Locate the cell with the specified text and output its (X, Y) center coordinate. 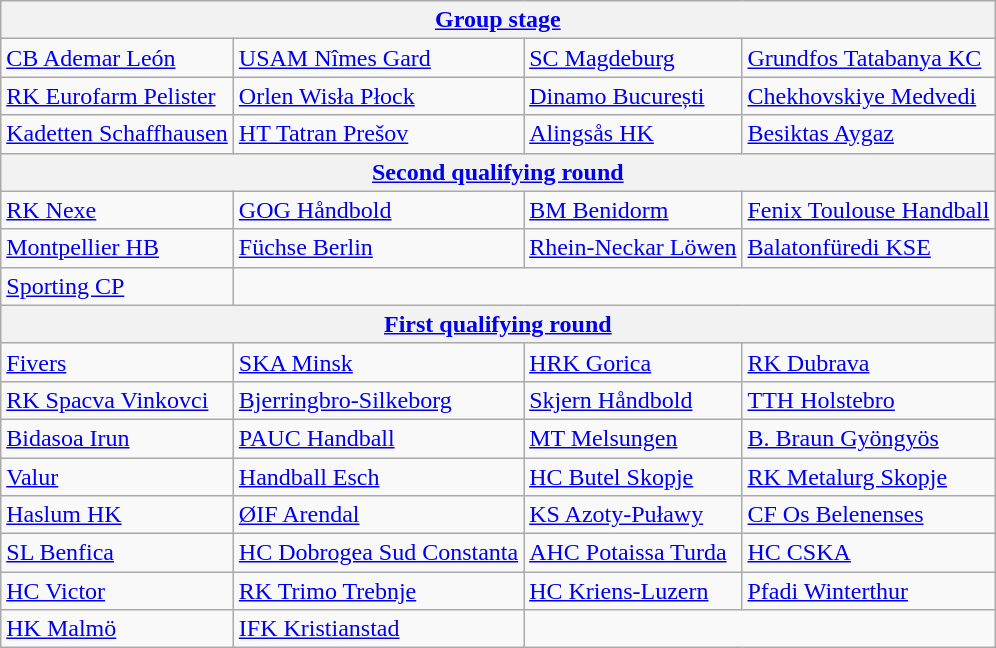
RK Metalurg Skopje (868, 477)
Fivers (118, 362)
Balatonfüredi KSE (868, 248)
Pfadi Winterthur (868, 591)
Füchse Berlin (378, 248)
Group stage (498, 20)
SC Magdeburg (633, 58)
Sporting CP (118, 286)
HT Tatran Prešov (378, 134)
GOG Håndbold (378, 210)
SKA Minsk (378, 362)
SL Benfica (118, 553)
Dinamo București (633, 96)
First qualifying round (498, 324)
Chekhovskiye Medvedi (868, 96)
Fenix Toulouse Handball (868, 210)
Skjern Håndbold (633, 400)
Haslum HK (118, 515)
BM Benidorm (633, 210)
HC Dobrogea Sud Constanta (378, 553)
RK Eurofarm Pelister (118, 96)
Bjerringbro-Silkeborg (378, 400)
MT Melsungen (633, 438)
Rhein-Neckar Löwen (633, 248)
RK Trimo Trebnje (378, 591)
HRK Gorica (633, 362)
HC CSKA (868, 553)
Second qualifying round (498, 172)
Orlen Wisła Płock (378, 96)
Alingsås HK (633, 134)
CB Ademar León (118, 58)
USAM Nîmes Gard (378, 58)
IFK Kristianstad (378, 629)
Kadetten Schaffhausen (118, 134)
KS Azoty-Puławy (633, 515)
AHC Potaissa Turda (633, 553)
Valur (118, 477)
HC Butel Skopje (633, 477)
B. Braun Gyöngyös (868, 438)
RK Spacva Vinkovci (118, 400)
Grundfos Tatabanya KC (868, 58)
HK Malmö (118, 629)
Bidasoa Irun (118, 438)
ØIF Arendal (378, 515)
TTH Holstebro (868, 400)
Handball Esch (378, 477)
Montpellier HB (118, 248)
RK Nexe (118, 210)
RK Dubrava (868, 362)
Besiktas Aygaz (868, 134)
CF Os Belenenses (868, 515)
HC Victor (118, 591)
PAUC Handball (378, 438)
HC Kriens-Luzern (633, 591)
